For the text-containing cell, return its midpoint in (X, Y) coordinate format. 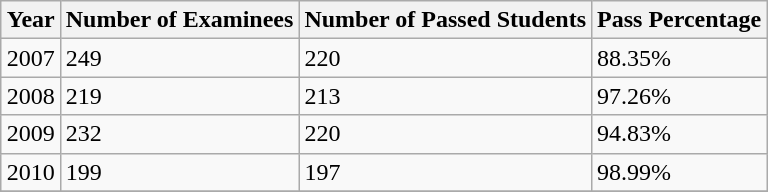
98.99% (680, 172)
197 (446, 172)
2010 (30, 172)
2007 (30, 58)
Number of Examinees (180, 20)
Pass Percentage (680, 20)
199 (180, 172)
219 (180, 96)
Year (30, 20)
94.83% (680, 134)
2008 (30, 96)
249 (180, 58)
213 (446, 96)
88.35% (680, 58)
Number of Passed Students (446, 20)
2009 (30, 134)
232 (180, 134)
97.26% (680, 96)
